Search for the cell housing the specified text and yield its [x, y] center coordinate. 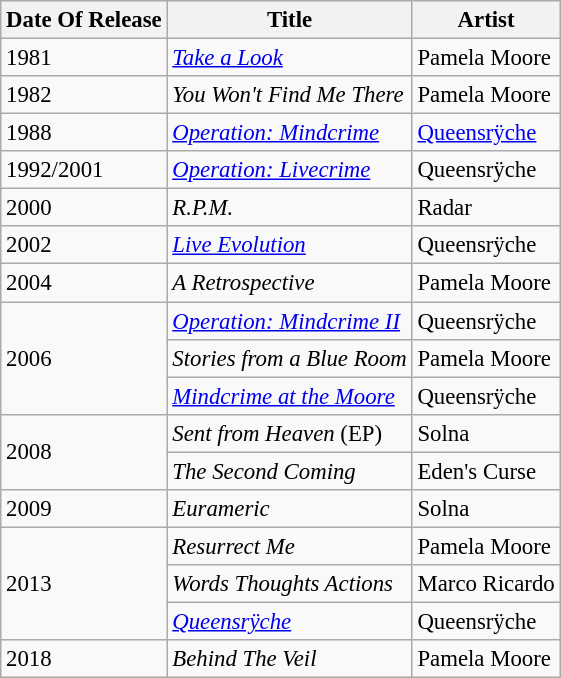
1988 [84, 133]
A Retrospective [290, 283]
Operation: Mindcrime [290, 133]
Sent from Heaven (EP) [290, 433]
Title [290, 20]
Behind The Veil [290, 659]
Live Evolution [290, 245]
Resurrect Me [290, 546]
2002 [84, 245]
Take a Look [290, 58]
2018 [84, 659]
You Won't Find Me There [290, 95]
Mindcrime at the Moore [290, 396]
Marco Ricardo [486, 584]
1982 [84, 95]
1981 [84, 58]
R.P.M. [290, 208]
Eurameric [290, 509]
Operation: Mindcrime II [290, 321]
2013 [84, 584]
Radar [486, 208]
Artist [486, 20]
Eden's Curse [486, 471]
2006 [84, 358]
2009 [84, 509]
Stories from a Blue Room [290, 358]
1992/2001 [84, 170]
Operation: Livecrime [290, 170]
The Second Coming [290, 471]
2000 [84, 208]
Words Thoughts Actions [290, 584]
Date Of Release [84, 20]
2004 [84, 283]
2008 [84, 452]
